Detect which cell encompasses the target text, then output its [x, y] center coordinate. 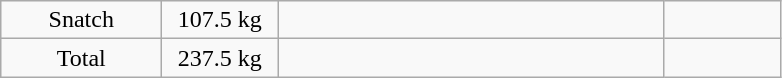
Snatch [82, 20]
237.5 kg [220, 58]
Total [82, 58]
107.5 kg [220, 20]
